Scan for the cell matching the given text and deliver its (X, Y) coordinate at center. 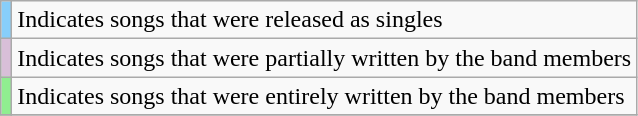
Indicates songs that were entirely written by the band members (324, 96)
Indicates songs that were released as singles (324, 20)
Indicates songs that were partially written by the band members (324, 58)
